Provide the [X, Y] coordinate of the cell's center where the given text is located.  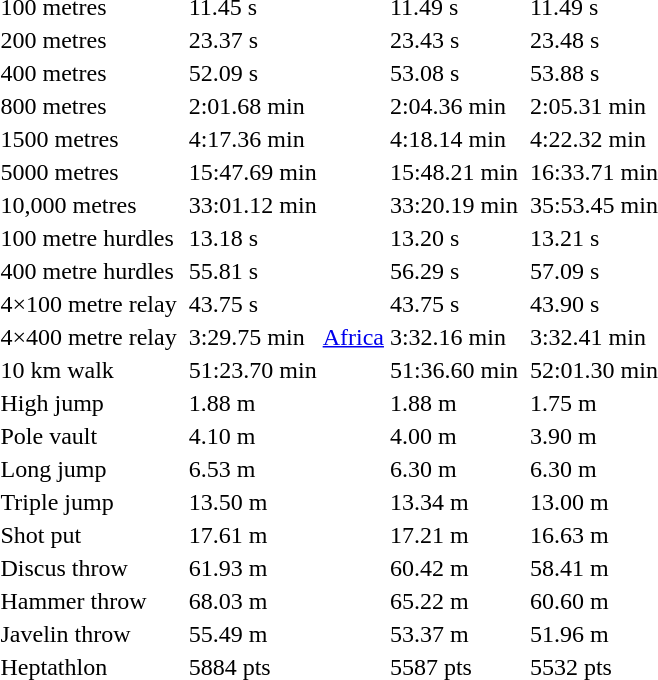
33:20.19 min [454, 205]
2:04.36 min [454, 106]
4:18.14 min [454, 139]
51:36.60 min [454, 370]
3:29.75 min [252, 337]
6.53 m [252, 469]
33:01.12 min [252, 205]
68.03 m [252, 601]
51:23.70 min [252, 370]
13.20 s [454, 238]
15:47.69 min [252, 172]
4:17.36 min [252, 139]
13.34 m [454, 502]
15:48.21 min [454, 172]
55.49 m [252, 634]
13.50 m [252, 502]
23.43 s [454, 40]
65.22 m [454, 601]
4.10 m [252, 436]
Africa [353, 337]
17.21 m [454, 535]
13.18 s [252, 238]
6.30 m [454, 469]
2:01.68 min [252, 106]
56.29 s [454, 271]
23.37 s [252, 40]
3:32.16 min [454, 337]
60.42 m [454, 568]
55.81 s [252, 271]
53.37 m [454, 634]
4.00 m [454, 436]
61.93 m [252, 568]
52.09 s [252, 73]
53.08 s [454, 73]
17.61 m [252, 535]
